Scan for the cell matching the given text and deliver its (X, Y) coordinate at center. 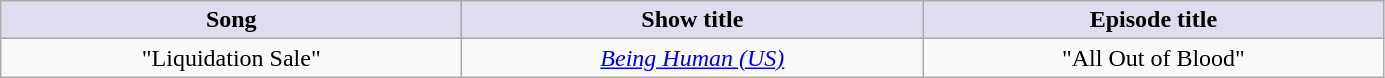
Being Human (US) (692, 58)
"All Out of Blood" (1154, 58)
Song (232, 20)
"Liquidation Sale" (232, 58)
Episode title (1154, 20)
Show title (692, 20)
